Find where the given text appears and provide that cell's center as [x, y] coordinate. 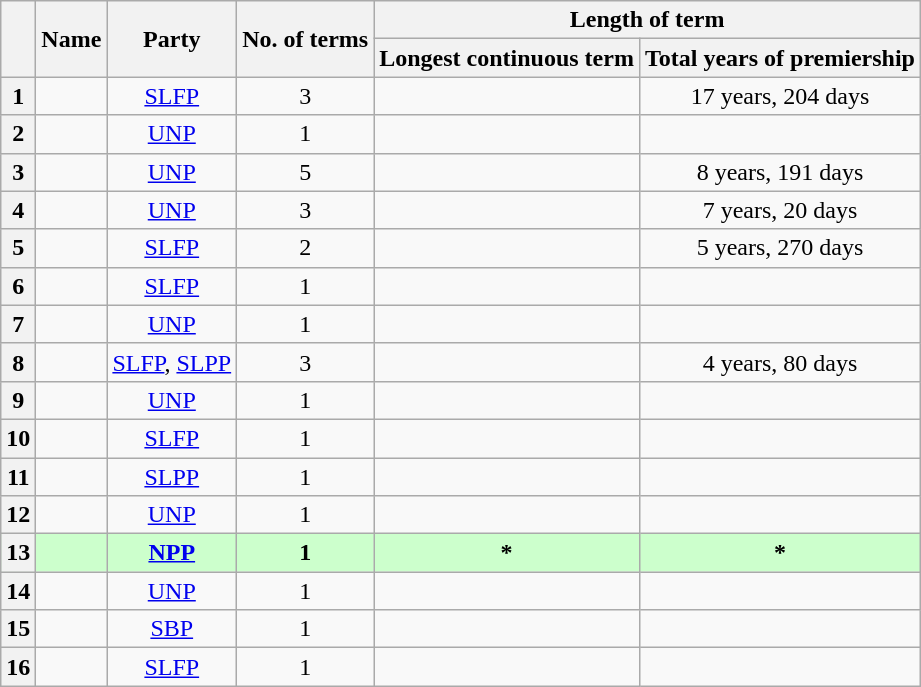
8 years, 191 days [780, 172]
4 [18, 210]
15 [18, 629]
No. of terms [306, 39]
4 years, 80 days [780, 362]
Longest continuous term [507, 58]
9 [18, 400]
7 years, 20 days [780, 210]
Total years of premiership [780, 58]
13 [18, 553]
Party [172, 39]
SLFP, SLPP [172, 362]
11 [18, 477]
SLPP [172, 477]
7 [18, 324]
8 [18, 362]
10 [18, 438]
16 [18, 667]
SBP [172, 629]
17 years, 204 days [780, 96]
Name [72, 39]
NPP [172, 553]
Length of term [648, 20]
14 [18, 591]
12 [18, 515]
5 years, 270 days [780, 248]
6 [18, 286]
